Return [X, Y] of the center of cell containing provided text 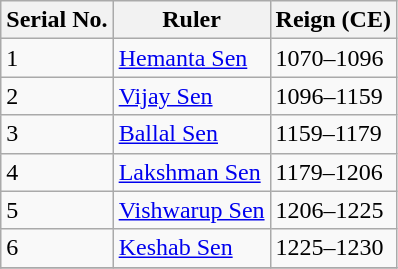
1159–1179 [333, 134]
4 [57, 172]
1096–1159 [333, 96]
Vijay Sen [192, 96]
Lakshman Sen [192, 172]
Reign (CE) [333, 20]
Vishwarup Sen [192, 210]
1225–1230 [333, 248]
Keshab Sen [192, 248]
Serial No. [57, 20]
1 [57, 58]
Ballal Sen [192, 134]
6 [57, 248]
2 [57, 96]
5 [57, 210]
3 [57, 134]
1179–1206 [333, 172]
1206–1225 [333, 210]
Hemanta Sen [192, 58]
Ruler [192, 20]
1070–1096 [333, 58]
